Determine the [X, Y] coordinate at the center of the cell enclosing the given text.  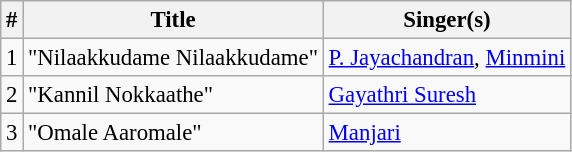
"Nilaakkudame Nilaakkudame" [174, 58]
"Omale Aaromale" [174, 133]
P. Jayachandran, Minmini [446, 58]
Manjari [446, 133]
# [12, 20]
2 [12, 95]
"Kannil Nokkaathe" [174, 95]
Gayathri Suresh [446, 95]
3 [12, 133]
Title [174, 20]
1 [12, 58]
Singer(s) [446, 20]
